Capture the cell that displays the provided text and extract its (x, y) central coordinate. 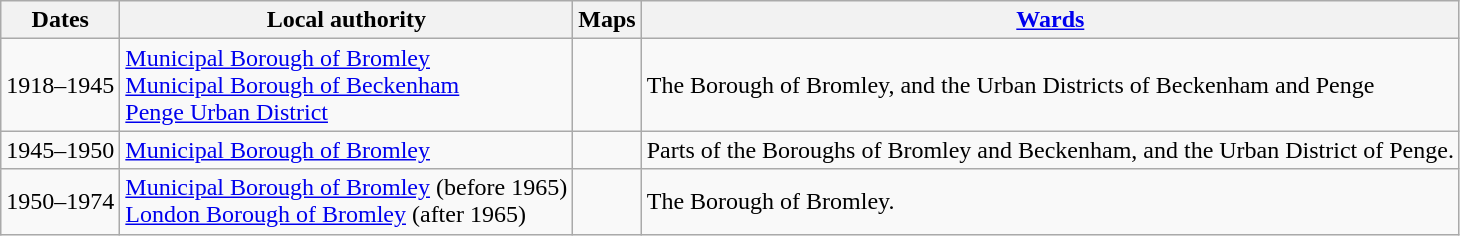
Wards (1050, 20)
The Borough of Bromley, and the Urban Districts of Beckenham and Penge (1050, 85)
Maps (607, 20)
The Borough of Bromley. (1050, 202)
Municipal Borough of Bromley (346, 150)
1950–1974 (60, 202)
Parts of the Boroughs of Bromley and Beckenham, and the Urban District of Penge. (1050, 150)
1945–1950 (60, 150)
Dates (60, 20)
Municipal Borough of Bromley (before 1965)London Borough of Bromley (after 1965) (346, 202)
Municipal Borough of BromleyMunicipal Borough of BeckenhamPenge Urban District (346, 85)
Local authority (346, 20)
1918–1945 (60, 85)
